Provide the (x, y) coordinate of the cell's center where the given text is located.  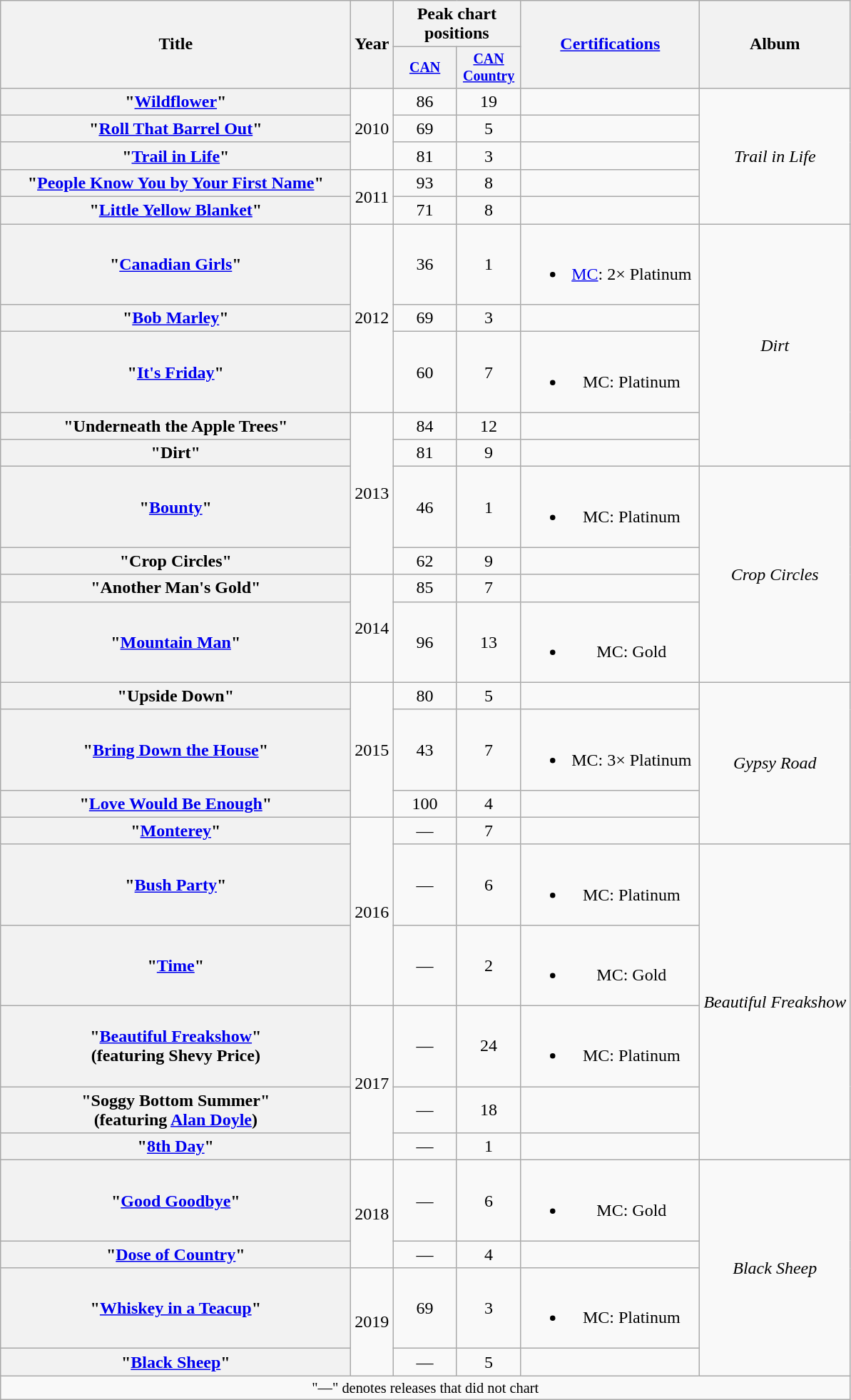
"Good Goodbye" (175, 1200)
"Black Sheep" (175, 1362)
2015 (372, 749)
"Bush Party" (175, 885)
18 (488, 1110)
MC: 3× Platinum (611, 749)
60 (425, 372)
"Crop Circles" (175, 561)
"Soggy Bottom Summer"(featuring Alan Doyle) (175, 1110)
"Underneath the Apple Trees" (175, 426)
19 (488, 101)
"Little Yellow Blanket" (175, 210)
"8th Day" (175, 1147)
"Beautiful Freakshow"(featuring Shevy Price) (175, 1046)
2012 (372, 318)
Crop Circles (775, 574)
"Upside Down" (175, 696)
"Another Man's Gold" (175, 588)
Title (175, 44)
"Whiskey in a Teacup" (175, 1309)
"Wildflower" (175, 101)
Black Sheep (775, 1268)
93 (425, 183)
80 (425, 696)
46 (425, 507)
"Love Would Be Enough" (175, 803)
62 (425, 561)
Peak chartpositions (457, 24)
"Dirt" (175, 453)
"Bounty" (175, 507)
Gypsy Road (775, 764)
2018 (372, 1214)
"Roll That Barrel Out" (175, 128)
84 (425, 426)
36 (425, 264)
"Time" (175, 965)
CAN Country (488, 67)
2017 (372, 1083)
"Bring Down the House" (175, 749)
Trail in Life (775, 156)
"Mountain Man" (175, 642)
"People Know You by Your First Name" (175, 183)
2019 (372, 1322)
"Canadian Girls" (175, 264)
Beautiful Freakshow (775, 1002)
2 (488, 965)
24 (488, 1046)
"Monterey" (175, 831)
"Dose of Country" (175, 1254)
"—" denotes releases that did not chart (425, 1388)
"Trail in Life" (175, 156)
MC: 2× Platinum (611, 264)
"It's Friday" (175, 372)
13 (488, 642)
85 (425, 588)
12 (488, 426)
2013 (372, 494)
100 (425, 803)
CAN (425, 67)
2016 (372, 911)
Year (372, 44)
86 (425, 101)
Album (775, 44)
71 (425, 210)
2010 (372, 128)
Dirt (775, 345)
96 (425, 642)
2014 (372, 628)
43 (425, 749)
"Bob Marley" (175, 318)
2011 (372, 196)
Certifications (611, 44)
